Extract the (x, y) coordinate from the center of the cell holding the provided text.  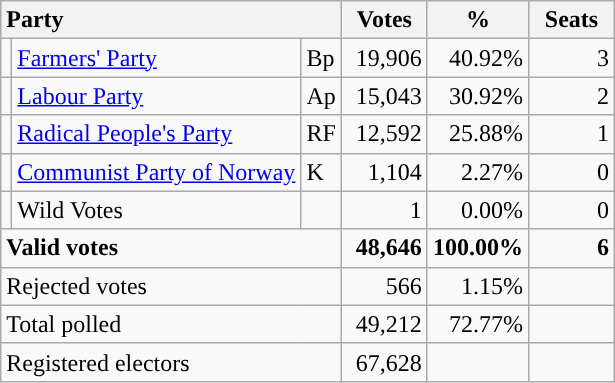
3 (571, 58)
K (321, 172)
Communist Party of Norway (156, 172)
19,906 (384, 58)
30.92% (478, 96)
1,104 (384, 172)
Ap (321, 96)
% (478, 20)
12,592 (384, 134)
2 (571, 96)
48,646 (384, 248)
2.27% (478, 172)
Seats (571, 20)
Party (172, 20)
15,043 (384, 96)
Labour Party (156, 96)
49,212 (384, 324)
6 (571, 248)
566 (384, 286)
Total polled (172, 324)
1.15% (478, 286)
100.00% (478, 248)
Radical People's Party (156, 134)
Farmers' Party (156, 58)
Valid votes (172, 248)
Votes (384, 20)
Bp (321, 58)
Wild Votes (156, 210)
25.88% (478, 134)
0.00% (478, 210)
67,628 (384, 362)
72.77% (478, 324)
Rejected votes (172, 286)
40.92% (478, 58)
Registered electors (172, 362)
RF (321, 134)
